Extract the [x, y] coordinate from the center of the cell holding the provided text.  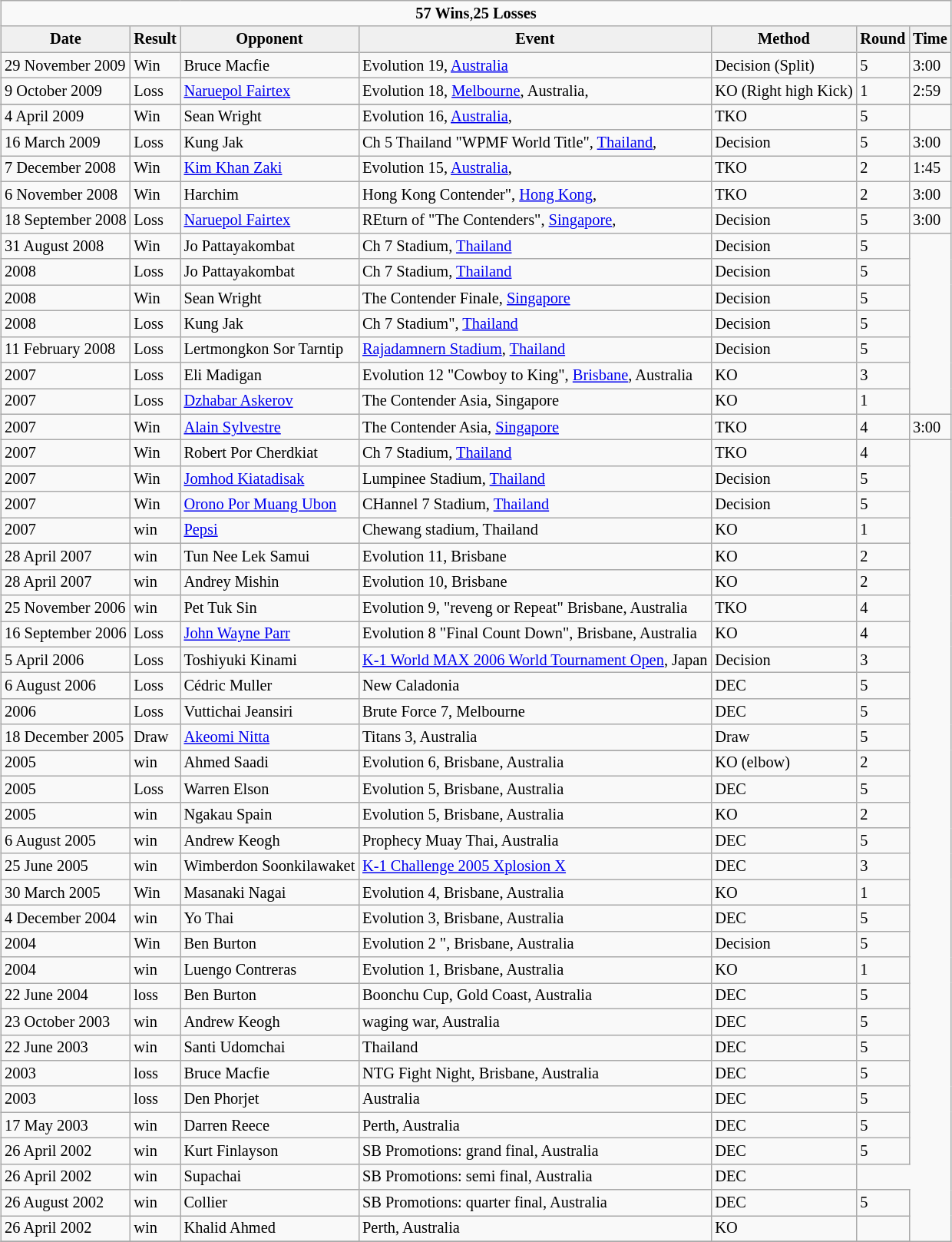
waging war, Australia [534, 1022]
Evolution 1, Brisbane, Australia [534, 970]
Khalid Ahmed [270, 1229]
Kurt Finlayson [270, 1151]
Akeomi Nitta [270, 737]
6 November 2008 [65, 194]
Evolution 9, "reveng or Repeat" Brisbane, Australia [534, 608]
Titans 3, Australia [534, 737]
25 June 2005 [65, 866]
Australia [534, 1099]
11 February 2008 [65, 349]
6 August 2005 [65, 841]
Santi Udomchai [270, 1048]
Wimberdon Soonkilawaket [270, 866]
Evolution 11, Brisbane [534, 557]
Harchim [270, 194]
Prophecy Muay Thai, Australia [534, 841]
NTG Fight Night, Brisbane, Australia [534, 1074]
Lumpinee Stadium, Thailand [534, 479]
5 April 2006 [65, 660]
31 August 2008 [65, 247]
Lertmongkon Sor Tarntip [270, 349]
Evolution 15, Australia, [534, 169]
Evolution 18, Melbourne, Australia, [534, 91]
Dzhabar Askerov [270, 402]
Result [155, 39]
Evolution 8 "Final Count Down", Brisbane, Australia [534, 634]
Evolution 6, Brisbane, Australia [534, 763]
Event [534, 39]
18 December 2005 [65, 737]
Evolution 12 "Cowboy to King", Brisbane, Australia [534, 376]
4 April 2009 [65, 117]
Evolution 16, Australia, [534, 117]
REturn of "The Contenders", Singapore, [534, 220]
Yo Thai [270, 919]
Collier [270, 1203]
KO (elbow) [783, 763]
6 August 2006 [65, 686]
25 November 2006 [65, 608]
17 May 2003 [65, 1125]
22 June 2004 [65, 996]
Ahmed Saadi [270, 763]
SB Promotions: quarter final, Australia [534, 1203]
Masanaki Nagai [270, 893]
Decision (Split) [783, 65]
Evolution 19, Australia [534, 65]
2:59 [931, 91]
Kim Khan Zaki [270, 169]
Method [783, 39]
Hong Kong Contender", Hong Kong, [534, 194]
Alain Sylvestre [270, 427]
16 March 2009 [65, 143]
23 October 2003 [65, 1022]
K-1 Challenge 2005 Xplosion X [534, 866]
Toshiyuki Kinami [270, 660]
Pet Tuk Sin [270, 608]
Ch 5 Thailand "WPMF World Title", Thailand, [534, 143]
Robert Por Cherdkiat [270, 453]
16 September 2006 [65, 634]
Eli Madigan [270, 376]
Boonchu Cup, Gold Coast, Australia [534, 996]
Evolution 3, Brisbane, Australia [534, 919]
Evolution 2 ", Brisbane, Australia [534, 944]
22 June 2003 [65, 1048]
9 October 2009 [65, 91]
57 Wins,25 Losses [476, 14]
7 December 2008 [65, 169]
Warren Elson [270, 789]
18 September 2008 [65, 220]
Jomhod Kiatadisak [270, 479]
Pepsi [270, 531]
SB Promotions: semi final, Australia [534, 1177]
The Contender Finale, Singapore [534, 298]
Round [883, 39]
Thailand [534, 1048]
Supachai [270, 1177]
John Wayne Parr [270, 634]
Andrey Mishin [270, 582]
Darren Reece [270, 1125]
Ngakau Spain [270, 815]
Orono Por Muang Ubon [270, 505]
CHannel 7 Stadium, Thailand [534, 505]
SB Promotions: grand final, Australia [534, 1151]
30 March 2005 [65, 893]
29 November 2009 [65, 65]
4 December 2004 [65, 919]
Tun Nee Lek Samui [270, 557]
Rajadamnern Stadium, Thailand [534, 349]
Date [65, 39]
26 August 2002 [65, 1203]
1:45 [931, 169]
Cédric Muller [270, 686]
Ch 7 Stadium", Thailand [534, 324]
KO (Right high Kick) [783, 91]
Evolution 10, Brisbane [534, 582]
Evolution 4, Brisbane, Australia [534, 893]
2006 [65, 711]
Opponent [270, 39]
Den Phorjet [270, 1099]
Brute Force 7, Melbourne [534, 711]
Chewang stadium, Thailand [534, 531]
Luengo Contreras [270, 970]
New Caladonia [534, 686]
Time [931, 39]
Vuttichai Jeansiri [270, 711]
K-1 World MAX 2006 World Tournament Open, Japan [534, 660]
